From the cell containing the given text, extract its center point as (X, Y) coordinate. 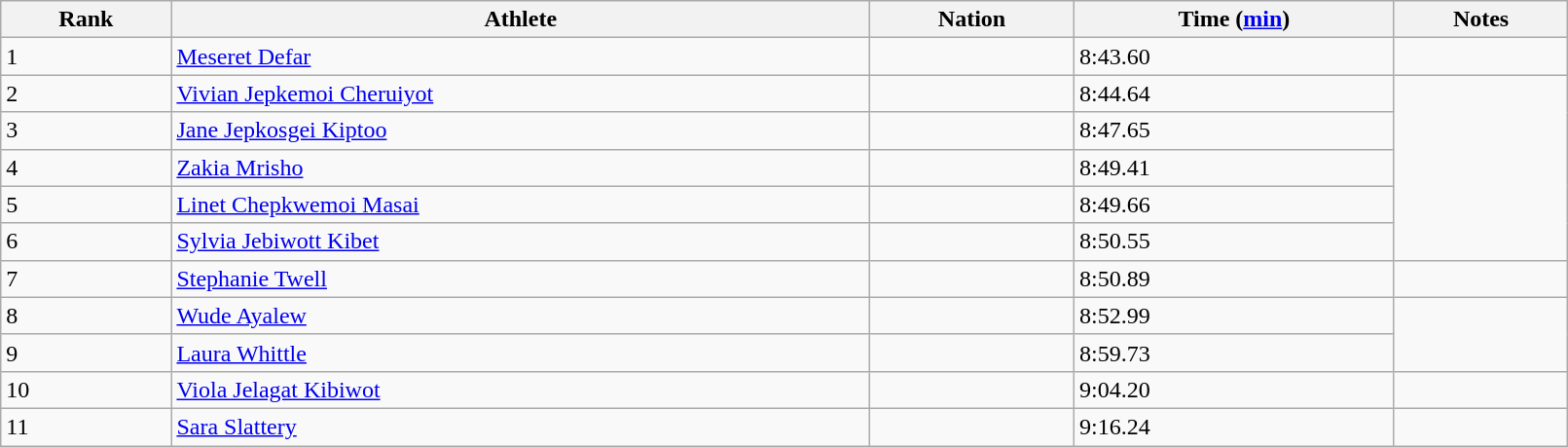
Vivian Jepkemoi Cheruiyot (521, 93)
8:44.64 (1234, 93)
4 (86, 168)
8 (86, 316)
Viola Jelagat Kibiwot (521, 390)
8:47.65 (1234, 130)
9 (86, 353)
3 (86, 130)
Sara Slattery (521, 427)
8:49.41 (1234, 168)
Time (min) (1234, 19)
8:50.55 (1234, 242)
Sylvia Jebiwott Kibet (521, 242)
Stephanie Twell (521, 279)
8:50.89 (1234, 279)
Rank (86, 19)
2 (86, 93)
7 (86, 279)
5 (86, 205)
10 (86, 390)
8:43.60 (1234, 56)
8:49.66 (1234, 205)
Jane Jepkosgei Kiptoo (521, 130)
6 (86, 242)
Laura Whittle (521, 353)
Nation (972, 19)
11 (86, 427)
Athlete (521, 19)
Meseret Defar (521, 56)
Notes (1481, 19)
Zakia Mrisho (521, 168)
Wude Ayalew (521, 316)
8:59.73 (1234, 353)
Linet Chepkwemoi Masai (521, 205)
8:52.99 (1234, 316)
1 (86, 56)
9:04.20 (1234, 390)
9:16.24 (1234, 427)
